Return the [x, y] coordinate for the center point of the cell that contains the specified text.  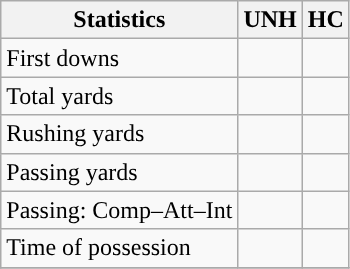
HC [326, 20]
UNH [270, 20]
Passing yards [120, 172]
Total yards [120, 96]
Rushing yards [120, 134]
First downs [120, 58]
Passing: Comp–Att–Int [120, 210]
Time of possession [120, 248]
Statistics [120, 20]
